Extract the [X, Y] coordinate from the center of the cell holding the provided text.  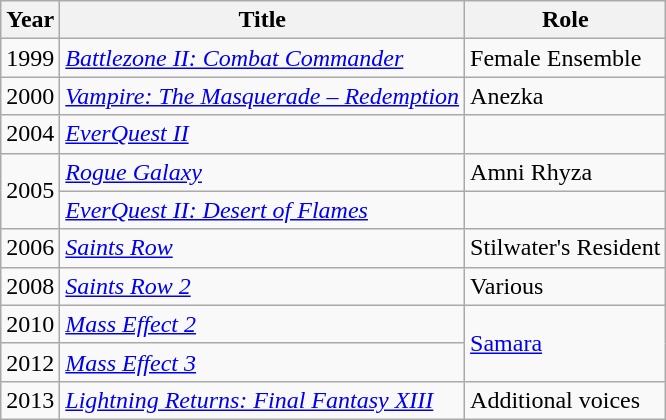
Year [30, 20]
2008 [30, 286]
EverQuest II [262, 134]
Stilwater's Resident [566, 248]
Samara [566, 343]
Mass Effect 3 [262, 362]
2013 [30, 400]
Amni Rhyza [566, 172]
2010 [30, 324]
Battlezone II: Combat Commander [262, 58]
Saints Row [262, 248]
Mass Effect 2 [262, 324]
Rogue Galaxy [262, 172]
2006 [30, 248]
2004 [30, 134]
Role [566, 20]
2005 [30, 191]
Various [566, 286]
2000 [30, 96]
Vampire: The Masquerade – Redemption [262, 96]
Title [262, 20]
Female Ensemble [566, 58]
Saints Row 2 [262, 286]
Lightning Returns: Final Fantasy XIII [262, 400]
2012 [30, 362]
1999 [30, 58]
EverQuest II: Desert of Flames [262, 210]
Additional voices [566, 400]
Anezka [566, 96]
